Detect which cell encompasses the target text, then output its (X, Y) center coordinate. 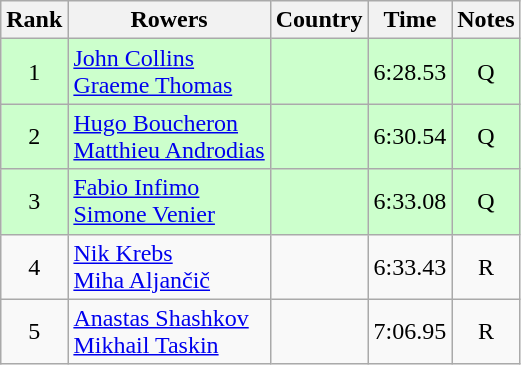
3 (34, 202)
6:33.08 (410, 202)
Nik KrebsMiha Aljančič (169, 266)
Fabio InfimoSimone Venier (169, 202)
5 (34, 332)
Anastas ShashkovMikhail Taskin (169, 332)
Notes (486, 20)
6:30.54 (410, 136)
John CollinsGraeme Thomas (169, 72)
Hugo BoucheronMatthieu Androdias (169, 136)
4 (34, 266)
2 (34, 136)
Time (410, 20)
1 (34, 72)
7:06.95 (410, 332)
6:28.53 (410, 72)
Rank (34, 20)
Rowers (169, 20)
6:33.43 (410, 266)
Country (319, 20)
